Detect which cell encompasses the target text, then output its (x, y) center coordinate. 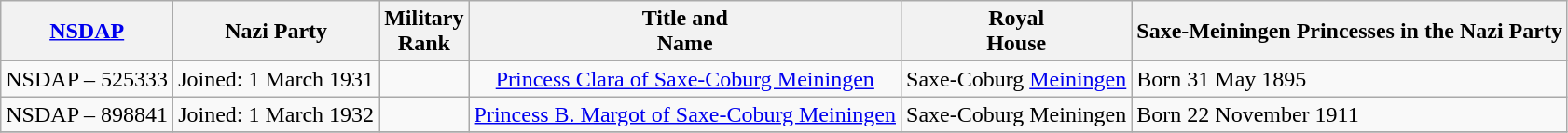
Princess B. Margot of Saxe-Coburg Meiningen (684, 114)
NSDAP (88, 32)
RoyalHouse (1016, 32)
Joined: 1 March 1931 (276, 79)
Princess Clara of Saxe-Coburg Meiningen (684, 79)
Saxe-Meiningen Princesses in the Nazi Party (1350, 32)
Born 22 November 1911 (1350, 114)
MilitaryRank (424, 32)
Nazi Party (276, 32)
Born 31 May 1895 (1350, 79)
Title andName (684, 32)
NSDAP – 525333 (88, 79)
Joined: 1 March 1932 (276, 114)
NSDAP – 898841 (88, 114)
